Pinpoint the cell where the given text exists, returning its (x, y) midpoint coordinate. 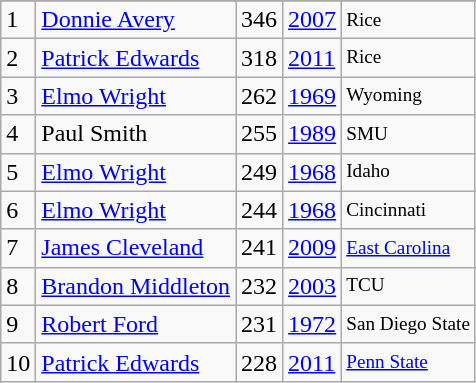
7 (18, 248)
Wyoming (408, 96)
6 (18, 210)
244 (260, 210)
3 (18, 96)
4 (18, 134)
2003 (312, 286)
255 (260, 134)
241 (260, 248)
228 (260, 362)
232 (260, 286)
Penn State (408, 362)
Idaho (408, 172)
1 (18, 20)
Brandon Middleton (136, 286)
James Cleveland (136, 248)
Paul Smith (136, 134)
Donnie Avery (136, 20)
San Diego State (408, 324)
East Carolina (408, 248)
TCU (408, 286)
231 (260, 324)
Cincinnati (408, 210)
Robert Ford (136, 324)
262 (260, 96)
249 (260, 172)
318 (260, 58)
1969 (312, 96)
2 (18, 58)
346 (260, 20)
SMU (408, 134)
10 (18, 362)
1989 (312, 134)
9 (18, 324)
1972 (312, 324)
5 (18, 172)
8 (18, 286)
2009 (312, 248)
2007 (312, 20)
